Output the (x, y) coordinate of the center of the cell containing the given text.  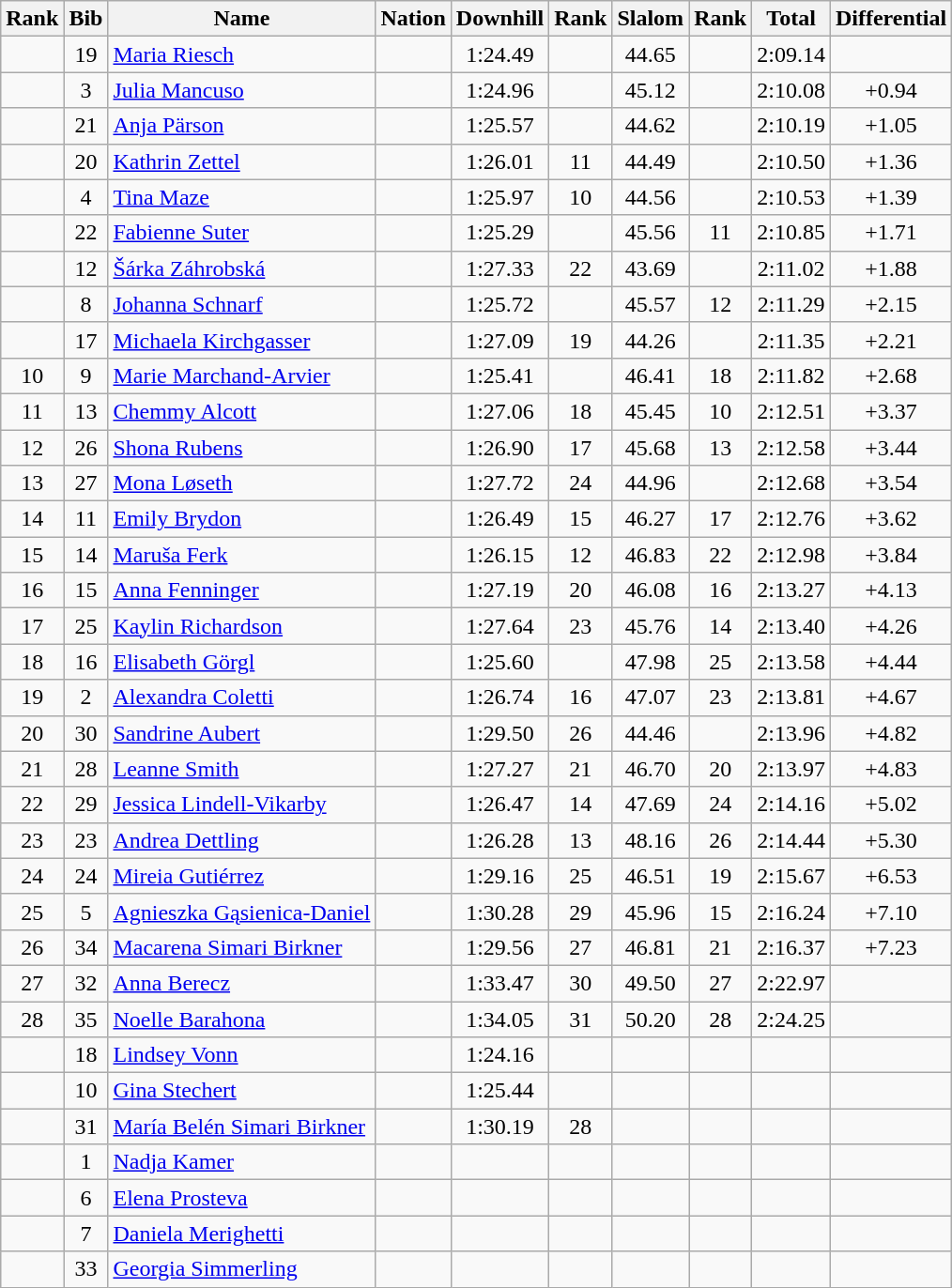
49.50 (651, 983)
Andrea Dettling (242, 840)
2:13.27 (791, 590)
34 (86, 947)
1:26.47 (499, 805)
45.56 (651, 233)
1:27.64 (499, 626)
1:25.72 (499, 304)
2:12.51 (791, 411)
Kaylin Richardson (242, 626)
2:10.85 (791, 233)
+4.44 (890, 662)
+7.10 (890, 912)
1:24.96 (499, 90)
+5.02 (890, 805)
+3.54 (890, 483)
1:24.16 (499, 1055)
1:25.44 (499, 1091)
+3.37 (890, 411)
47.98 (651, 662)
+0.94 (890, 90)
Emily Brydon (242, 519)
+1.88 (890, 268)
+1.36 (890, 161)
+2.15 (890, 304)
1:25.41 (499, 376)
+4.83 (890, 769)
Bib (86, 19)
Fabienne Suter (242, 233)
2:12.98 (791, 555)
3 (86, 90)
Agnieszka Gąsienica-Daniel (242, 912)
2:11.29 (791, 304)
1:29.56 (499, 947)
Noelle Barahona (242, 1019)
Differential (890, 19)
46.51 (651, 876)
Total (791, 19)
+1.05 (890, 126)
33 (86, 1269)
46.81 (651, 947)
44.49 (651, 161)
+1.39 (890, 197)
2:12.58 (791, 448)
Nation (413, 19)
2:16.24 (791, 912)
1:30.19 (499, 1127)
Downhill (499, 19)
Georgia Simmerling (242, 1269)
46.70 (651, 769)
Mireia Gutiérrez (242, 876)
Elena Prosteva (242, 1198)
Sandrine Aubert (242, 733)
43.69 (651, 268)
1:27.27 (499, 769)
44.62 (651, 126)
2:16.37 (791, 947)
8 (86, 304)
2:24.25 (791, 1019)
Maria Riesch (242, 54)
1:33.47 (499, 983)
1:27.72 (499, 483)
2:13.81 (791, 698)
Gina Stechert (242, 1091)
50.20 (651, 1019)
2:12.76 (791, 519)
35 (86, 1019)
2:09.14 (791, 54)
2:15.67 (791, 876)
1:27.06 (499, 411)
María Belén Simari Birkner (242, 1127)
+3.84 (890, 555)
1:26.74 (499, 698)
+4.13 (890, 590)
1:26.28 (499, 840)
45.45 (651, 411)
2:13.97 (791, 769)
1:30.28 (499, 912)
Maruša Ferk (242, 555)
Johanna Schnarf (242, 304)
1:26.01 (499, 161)
Daniela Merighetti (242, 1234)
Šárka Záhrobská (242, 268)
Slalom (651, 19)
9 (86, 376)
1 (86, 1162)
2 (86, 698)
46.08 (651, 590)
2:11.35 (791, 340)
Tina Maze (242, 197)
1:25.97 (499, 197)
1:26.15 (499, 555)
1:27.19 (499, 590)
46.83 (651, 555)
2:10.50 (791, 161)
45.68 (651, 448)
47.07 (651, 698)
1:25.29 (499, 233)
Macarena Simari Birkner (242, 947)
45.12 (651, 90)
6 (86, 1198)
+4.82 (890, 733)
2:10.19 (791, 126)
Shona Rubens (242, 448)
Leanne Smith (242, 769)
Michaela Kirchgasser (242, 340)
Elisabeth Görgl (242, 662)
1:34.05 (499, 1019)
1:29.50 (499, 733)
5 (86, 912)
+4.67 (890, 698)
46.27 (651, 519)
2:14.44 (791, 840)
Anna Fenninger (242, 590)
2:13.40 (791, 626)
Marie Marchand-Arvier (242, 376)
Julia Mancuso (242, 90)
1:26.90 (499, 448)
Anna Berecz (242, 983)
+2.21 (890, 340)
2:10.53 (791, 197)
45.76 (651, 626)
Alexandra Coletti (242, 698)
2:13.96 (791, 733)
Lindsey Vonn (242, 1055)
Name (242, 19)
1:26.49 (499, 519)
1:25.57 (499, 126)
+2.68 (890, 376)
+4.26 (890, 626)
1:24.49 (499, 54)
1:27.09 (499, 340)
Nadja Kamer (242, 1162)
1:25.60 (499, 662)
+3.44 (890, 448)
+3.62 (890, 519)
2:22.97 (791, 983)
Anja Pärson (242, 126)
2:11.82 (791, 376)
2:11.02 (791, 268)
44.46 (651, 733)
44.56 (651, 197)
Kathrin Zettel (242, 161)
45.96 (651, 912)
+7.23 (890, 947)
4 (86, 197)
+1.71 (890, 233)
2:13.58 (791, 662)
45.57 (651, 304)
46.41 (651, 376)
2:12.68 (791, 483)
44.26 (651, 340)
44.65 (651, 54)
47.69 (651, 805)
7 (86, 1234)
+6.53 (890, 876)
32 (86, 983)
Jessica Lindell-Vikarby (242, 805)
1:29.16 (499, 876)
1:27.33 (499, 268)
48.16 (651, 840)
2:10.08 (791, 90)
44.96 (651, 483)
2:14.16 (791, 805)
Chemmy Alcott (242, 411)
Mona Løseth (242, 483)
+5.30 (890, 840)
